Capture the cell that displays the provided text and extract its (x, y) central coordinate. 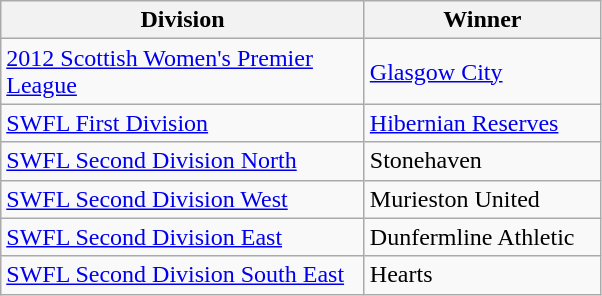
Glasgow City (482, 72)
Hearts (482, 275)
Murieston United (482, 199)
SWFL Second Division South East (183, 275)
Division (183, 20)
SWFL Second Division East (183, 237)
2012 Scottish Women's Premier League (183, 72)
Hibernian Reserves (482, 123)
SWFL Second Division North (183, 161)
Winner (482, 20)
SWFL Second Division West (183, 199)
SWFL First Division (183, 123)
Stonehaven (482, 161)
Dunfermline Athletic (482, 237)
